For the text-containing cell, return its midpoint in [x, y] coordinate format. 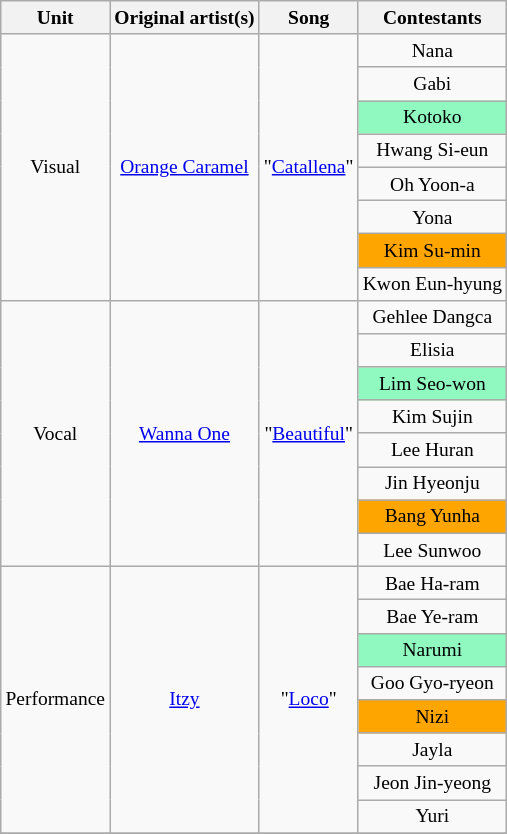
Performance [56, 700]
Vocal [56, 433]
Original artist(s) [185, 18]
Gehlee Dangca [432, 316]
Jeon Jin-yeong [432, 782]
Lee Sunwoo [432, 550]
Unit [56, 18]
Yuri [432, 816]
Bang Yunha [432, 516]
"Catallena" [308, 167]
Visual [56, 167]
Kim Su-min [432, 250]
Elisia [432, 350]
Narumi [432, 650]
"Loco" [308, 700]
Jayla [432, 750]
Song [308, 18]
Jin Hyeonju [432, 484]
Wanna One [185, 433]
Goo Gyo-ryeon [432, 682]
Hwang Si-eun [432, 150]
Lim Seo-won [432, 384]
Yona [432, 216]
Bae Ha-ram [432, 584]
Oh Yoon-a [432, 184]
Gabi [432, 84]
Contestants [432, 18]
Orange Caramel [185, 167]
"Beautiful" [308, 433]
Nizi [432, 716]
Itzy [185, 700]
Nana [432, 50]
Lee Huran [432, 450]
Kwon Eun-hyung [432, 284]
Bae Ye-ram [432, 616]
Kim Sujin [432, 416]
Kotoko [432, 118]
